Output the [X, Y] coordinate of the center of the cell containing the given text.  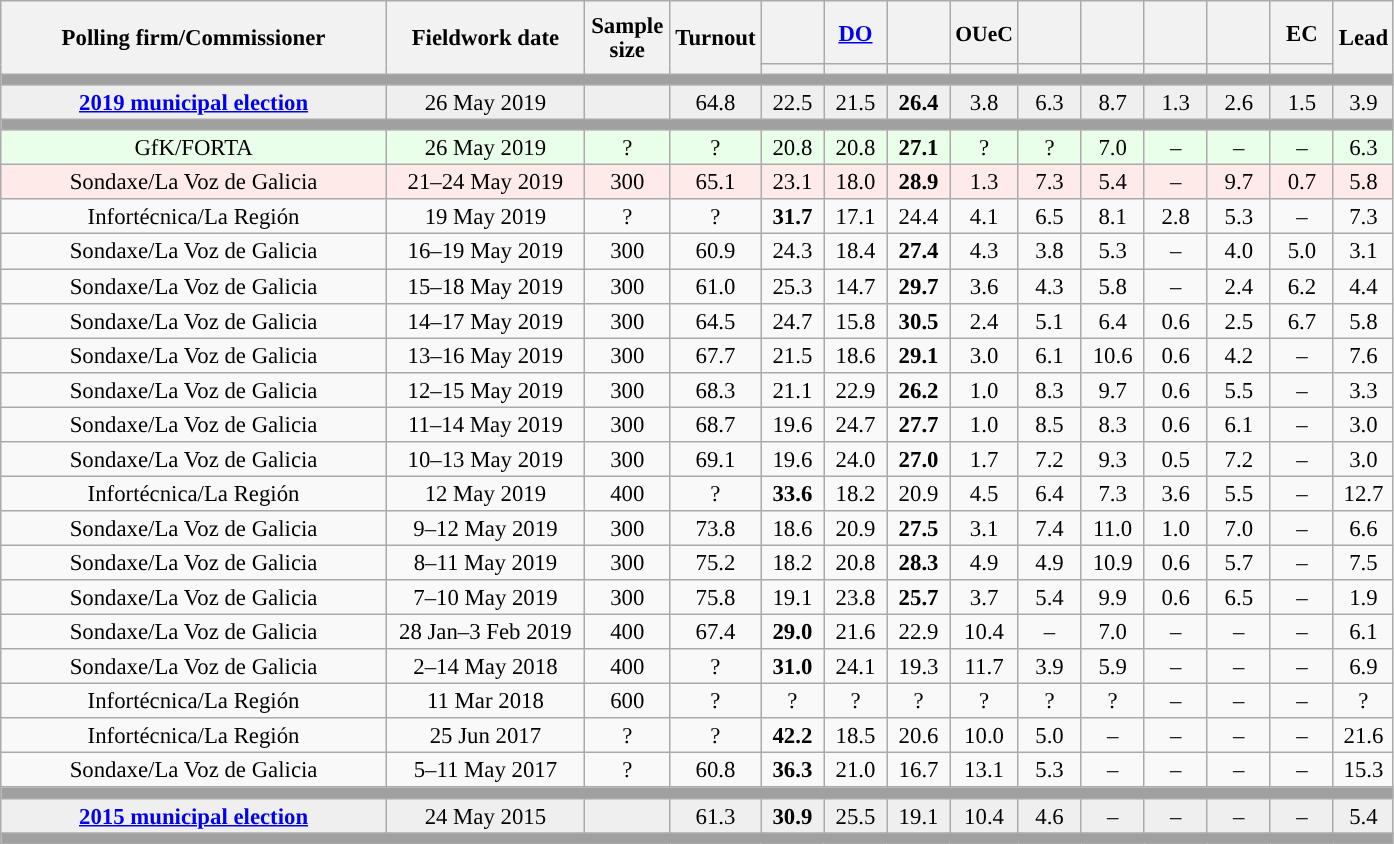
14–17 May 2019 [485, 320]
6.6 [1363, 528]
16.7 [918, 770]
25 Jun 2017 [485, 736]
31.7 [792, 218]
28 Jan–3 Feb 2019 [485, 632]
24.1 [856, 666]
600 [627, 702]
24.0 [856, 460]
9–12 May 2019 [485, 528]
13–16 May 2019 [485, 356]
Fieldwork date [485, 38]
Polling firm/Commissioner [194, 38]
67.4 [716, 632]
13.1 [984, 770]
2019 municipal election [194, 102]
24.4 [918, 218]
6.2 [1302, 286]
67.7 [716, 356]
68.7 [716, 424]
4.6 [1050, 816]
5.1 [1050, 320]
30.5 [918, 320]
16–19 May 2019 [485, 252]
7.5 [1363, 562]
60.9 [716, 252]
12.7 [1363, 494]
8.5 [1050, 424]
60.8 [716, 770]
25.3 [792, 286]
18.0 [856, 182]
6.7 [1302, 320]
Lead [1363, 38]
27.0 [918, 460]
2.5 [1238, 320]
27.7 [918, 424]
22.5 [792, 102]
7.6 [1363, 356]
25.5 [856, 816]
0.7 [1302, 182]
64.5 [716, 320]
15.8 [856, 320]
23.8 [856, 598]
18.5 [856, 736]
4.1 [984, 218]
24.3 [792, 252]
19 May 2019 [485, 218]
1.7 [984, 460]
10.0 [984, 736]
26.2 [918, 390]
26.4 [918, 102]
28.9 [918, 182]
23.1 [792, 182]
75.2 [716, 562]
73.8 [716, 528]
25.7 [918, 598]
19.3 [918, 666]
69.1 [716, 460]
68.3 [716, 390]
15–18 May 2019 [485, 286]
21–24 May 2019 [485, 182]
DO [856, 32]
4.5 [984, 494]
0.5 [1176, 460]
17.1 [856, 218]
5–11 May 2017 [485, 770]
27.5 [918, 528]
8.1 [1112, 218]
31.0 [792, 666]
Turnout [716, 38]
21.1 [792, 390]
11.7 [984, 666]
2.6 [1238, 102]
8–11 May 2019 [485, 562]
65.1 [716, 182]
12–15 May 2019 [485, 390]
10.6 [1112, 356]
29.0 [792, 632]
29.1 [918, 356]
9.9 [1112, 598]
61.3 [716, 816]
3.3 [1363, 390]
6.9 [1363, 666]
27.1 [918, 148]
7–10 May 2019 [485, 598]
1.5 [1302, 102]
61.0 [716, 286]
5.7 [1238, 562]
75.8 [716, 598]
21.0 [856, 770]
Sample size [627, 38]
OUeC [984, 32]
15.3 [1363, 770]
10.9 [1112, 562]
18.4 [856, 252]
2015 municipal election [194, 816]
GfK/FORTA [194, 148]
42.2 [792, 736]
4.0 [1238, 252]
3.7 [984, 598]
30.9 [792, 816]
EC [1302, 32]
36.3 [792, 770]
4.4 [1363, 286]
33.6 [792, 494]
28.3 [918, 562]
7.4 [1050, 528]
20.6 [918, 736]
11–14 May 2019 [485, 424]
11 Mar 2018 [485, 702]
10–13 May 2019 [485, 460]
1.9 [1363, 598]
27.4 [918, 252]
12 May 2019 [485, 494]
4.2 [1238, 356]
2–14 May 2018 [485, 666]
5.9 [1112, 666]
14.7 [856, 286]
29.7 [918, 286]
64.8 [716, 102]
9.3 [1112, 460]
8.7 [1112, 102]
11.0 [1112, 528]
24 May 2015 [485, 816]
2.8 [1176, 218]
